Determine the [x, y] coordinate at the center of the cell enclosing the given text.  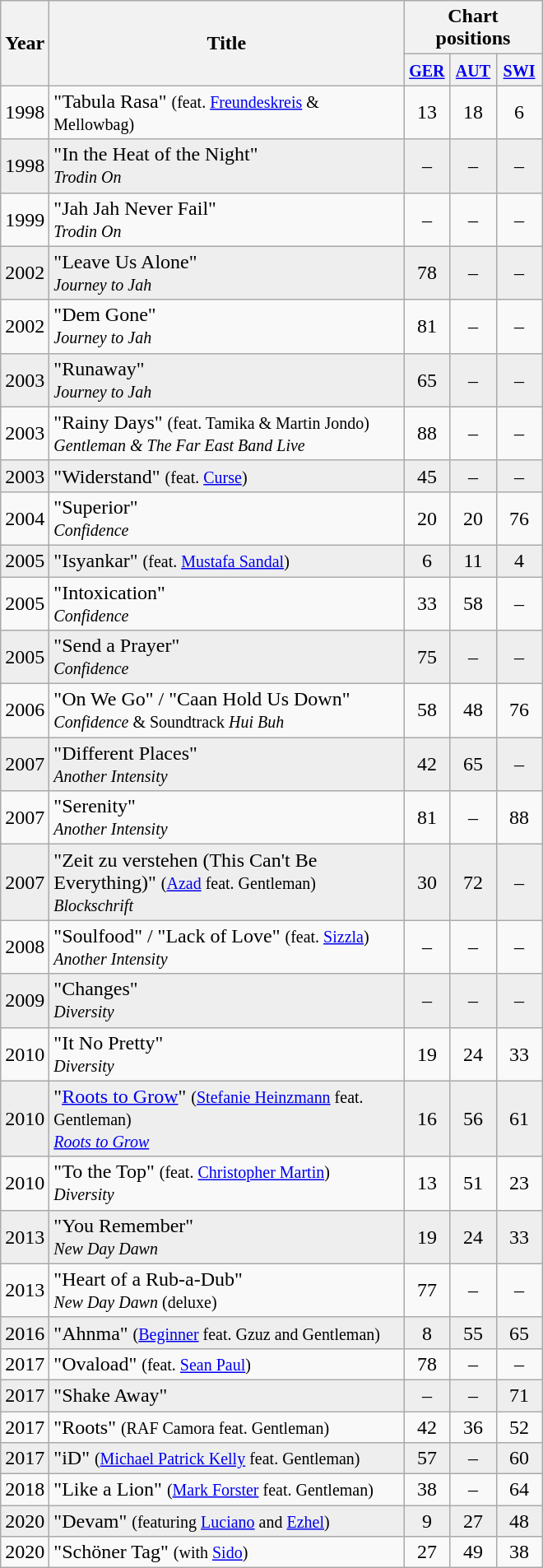
"Jah Jah Never Fail"Trodin On [227, 219]
"Dem Gone"Journey to Jah [227, 326]
AUT [473, 70]
11 [473, 561]
"Superior"Confidence [227, 519]
"Changes"Diversity [227, 1001]
"Devam" (featuring Luciano and Ezhel) [227, 1521]
"iD" (Michael Patrick Kelly feat. Gentleman) [227, 1459]
"To the Top" (feat. Christopher Martin)Diversity [227, 1184]
72 [473, 882]
30 [427, 882]
"Shake Away" [227, 1395]
56 [473, 1119]
"Leave Us Alone"Journey to Jah [227, 273]
75 [427, 657]
"Roots to Grow" (Stefanie Heinzmann feat. Gentleman)Roots to Grow [227, 1119]
71 [519, 1395]
Title [227, 43]
64 [519, 1490]
"Isyankar" (feat. Mustafa Sandal) [227, 561]
57 [427, 1459]
49 [473, 1552]
2009 [25, 1001]
"Soulfood" / "Lack of Love" (feat. Sizzla)Another Intensity [227, 947]
"Heart of a Rub-a-Dub"New Day Dawn (deluxe) [227, 1291]
"Like a Lion" (Mark Forster feat. Gentleman) [227, 1490]
"Tabula Rasa" (feat. Freundeskreis & Mellowbag) [227, 112]
2018 [25, 1490]
"On We Go" / "Caan Hold Us Down"Confidence & Soundtrack Hui Buh [227, 711]
GER [427, 70]
1999 [25, 219]
"Widerstand" (feat. Curse) [227, 476]
9 [427, 1521]
16 [427, 1119]
SWI [519, 70]
"Zeit zu verstehen (This Can't Be Everything)" (Azad feat. Gentleman)Blockschrift [227, 882]
Chart positions [473, 28]
"Different Places"Another Intensity [227, 764]
"Send a Prayer"Confidence [227, 657]
"You Remember"New Day Dawn [227, 1236]
60 [519, 1459]
"Roots" (RAF Camora feat. Gentleman) [227, 1426]
"Intoxication"Confidence [227, 603]
4 [519, 561]
18 [473, 112]
51 [473, 1184]
61 [519, 1119]
"In the Heat of the Night"Trodin On [227, 166]
"Ahnma" (Beginner feat. Gzuz and Gentleman) [227, 1333]
77 [427, 1291]
2008 [25, 947]
"Ovaload" (feat. Sean Paul) [227, 1364]
2006 [25, 711]
"Schöner Tag" (with Sido) [227, 1552]
"Rainy Days" (feat. Tamika & Martin Jondo)Gentleman & The Far East Band Live [227, 433]
2016 [25, 1333]
"Runaway"Journey to Jah [227, 380]
36 [473, 1426]
"It No Pretty"Diversity [227, 1054]
"Serenity"Another Intensity [227, 818]
8 [427, 1333]
45 [427, 476]
2004 [25, 519]
52 [519, 1426]
55 [473, 1333]
23 [519, 1184]
Year [25, 43]
